Return (x, y) of the center of cell containing provided text 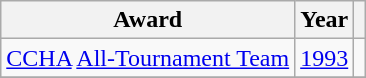
Award (148, 20)
Year (324, 20)
1993 (324, 58)
CCHA All-Tournament Team (148, 58)
